Find where the given text appears and provide that cell's center as [x, y] coordinate. 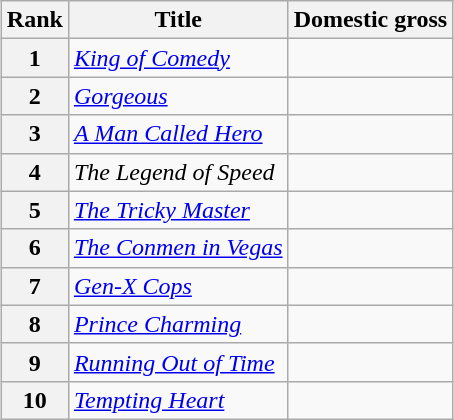
Rank [34, 20]
Tempting Heart [178, 400]
Gorgeous [178, 96]
The Conmen in Vegas [178, 248]
7 [34, 286]
Running Out of Time [178, 362]
4 [34, 172]
Domestic gross [370, 20]
Prince Charming [178, 324]
3 [34, 134]
10 [34, 400]
8 [34, 324]
5 [34, 210]
Gen-X Cops [178, 286]
The Legend of Speed [178, 172]
2 [34, 96]
9 [34, 362]
Title [178, 20]
1 [34, 58]
A Man Called Hero [178, 134]
The Tricky Master [178, 210]
King of Comedy [178, 58]
6 [34, 248]
